Locate the cell with the specified text and output its [X, Y] center coordinate. 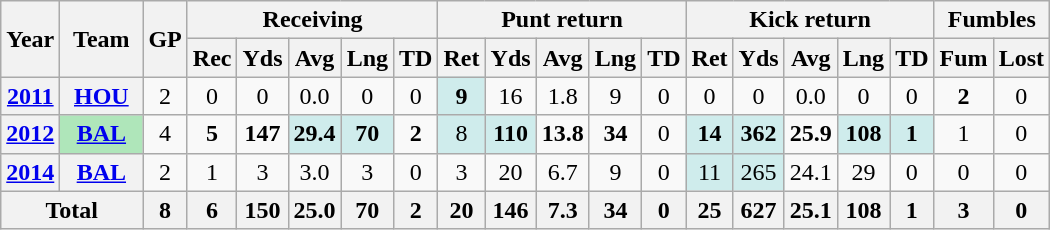
25.0 [314, 210]
16 [510, 96]
110 [510, 134]
362 [758, 134]
25.1 [810, 210]
6 [212, 210]
Year [30, 39]
29.4 [314, 134]
Rec [212, 58]
2011 [30, 96]
150 [262, 210]
HOU [102, 96]
4 [165, 134]
5 [212, 134]
2014 [30, 172]
Total [72, 210]
6.7 [562, 172]
14 [710, 134]
2012 [30, 134]
Kick return [810, 20]
11 [710, 172]
29 [863, 172]
Fumbles [992, 20]
7.3 [562, 210]
3.0 [314, 172]
Receiving [312, 20]
24.1 [810, 172]
Team [102, 39]
25.9 [810, 134]
13.8 [562, 134]
Punt return [562, 20]
Lost [1021, 58]
Fum [964, 58]
147 [262, 134]
265 [758, 172]
GP [165, 39]
1.8 [562, 96]
627 [758, 210]
25 [710, 210]
146 [510, 210]
